Return the [X, Y] coordinate for the center point of the cell that contains the specified text.  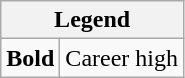
Career high [122, 58]
Legend [92, 20]
Bold [30, 58]
